Identify which cell holds the provided text, then report its [X, Y] central coordinate. 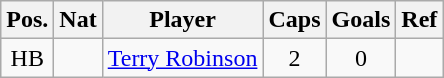
2 [294, 58]
Ref [420, 20]
Terry Robinson [182, 58]
HB [28, 58]
0 [361, 58]
Player [182, 20]
Goals [361, 20]
Nat [78, 20]
Caps [294, 20]
Pos. [28, 20]
